Provide the [X, Y] coordinate of the cell's center where the given text is located.  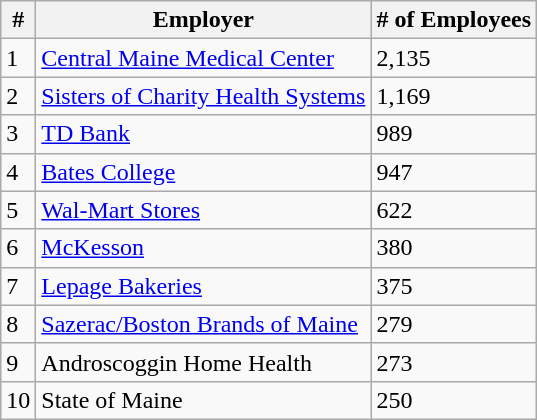
# of Employees [454, 20]
Bates College [204, 172]
Androscoggin Home Health [204, 362]
2 [18, 96]
4 [18, 172]
380 [454, 248]
1 [18, 58]
7 [18, 286]
Lepage Bakeries [204, 286]
McKesson [204, 248]
6 [18, 248]
279 [454, 324]
Employer [204, 20]
Wal-Mart Stores [204, 210]
TD Bank [204, 134]
250 [454, 400]
622 [454, 210]
273 [454, 362]
989 [454, 134]
947 [454, 172]
Sazerac/Boston Brands of Maine [204, 324]
1,169 [454, 96]
Central Maine Medical Center [204, 58]
375 [454, 286]
10 [18, 400]
# [18, 20]
8 [18, 324]
3 [18, 134]
9 [18, 362]
2,135 [454, 58]
5 [18, 210]
State of Maine [204, 400]
Sisters of Charity Health Systems [204, 96]
